Find where the given text appears and provide that cell's center as (x, y) coordinate. 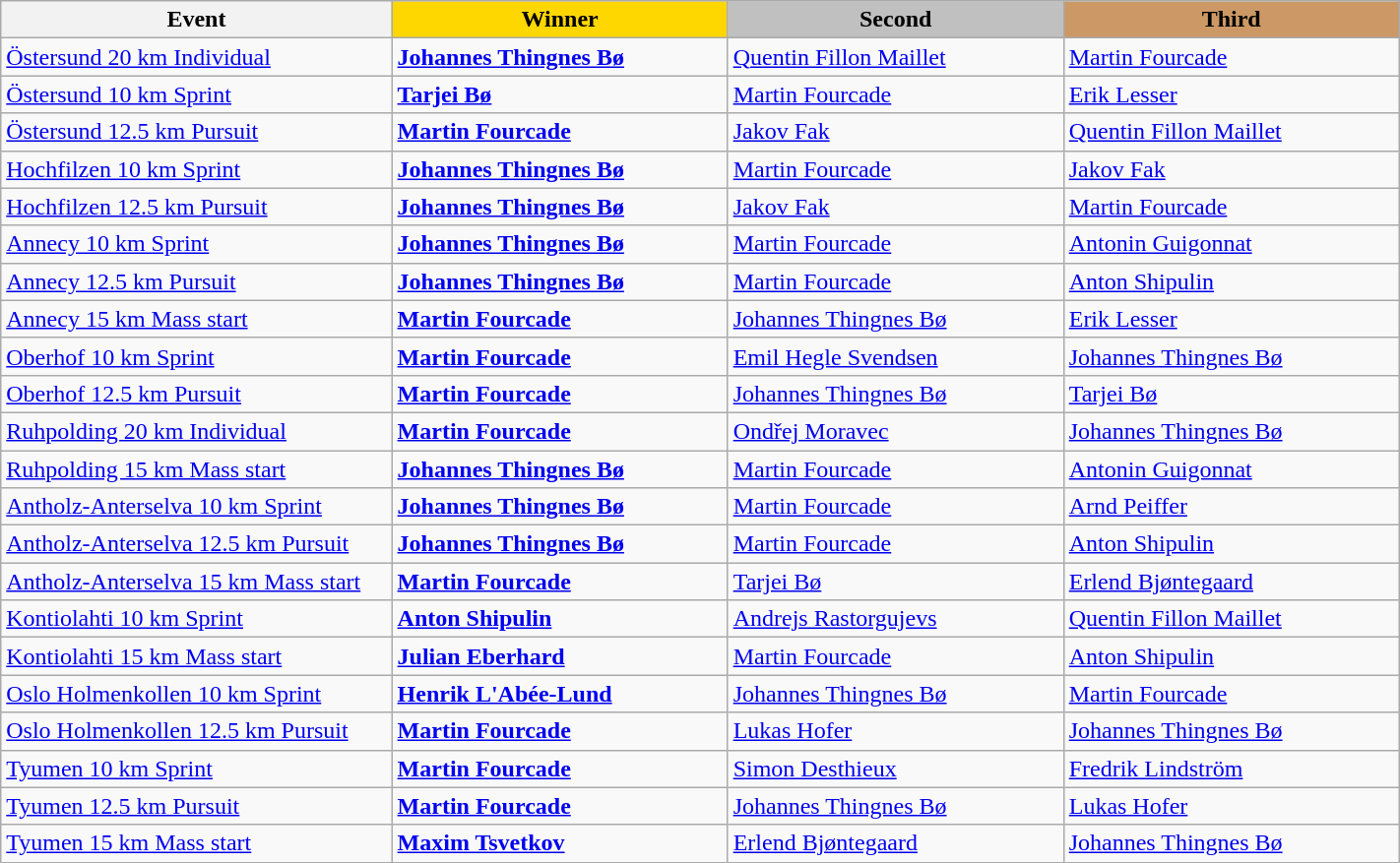
Ruhpolding 20 km Individual (197, 431)
Kontiolahti 10 km Sprint (197, 619)
Hochfilzen 10 km Sprint (197, 169)
Fredrik Lindström (1231, 769)
Kontiolahti 15 km Mass start (197, 656)
Julian Eberhard (559, 656)
Annecy 15 km Mass start (197, 319)
Östersund 20 km Individual (197, 57)
Andrejs Rastorgujevs (896, 619)
Ruhpolding 15 km Mass start (197, 469)
Annecy 10 km Sprint (197, 244)
Second (896, 20)
Third (1231, 20)
Oslo Holmenkollen 10 km Sprint (197, 694)
Antholz-Anterselva 12.5 km Pursuit (197, 544)
Oberhof 12.5 km Pursuit (197, 394)
Tyumen 15 km Mass start (197, 843)
Winner (559, 20)
Emil Hegle Svendsen (896, 356)
Östersund 10 km Sprint (197, 94)
Event (197, 20)
Antholz-Anterselva 10 km Sprint (197, 507)
Maxim Tsvetkov (559, 843)
Annecy 12.5 km Pursuit (197, 281)
Östersund 12.5 km Pursuit (197, 132)
Simon Desthieux (896, 769)
Oslo Holmenkollen 12.5 km Pursuit (197, 731)
Tyumen 10 km Sprint (197, 769)
Ondřej Moravec (896, 431)
Tyumen 12.5 km Pursuit (197, 806)
Antholz-Anterselva 15 km Mass start (197, 582)
Oberhof 10 km Sprint (197, 356)
Hochfilzen 12.5 km Pursuit (197, 207)
Henrik L'Abée-Lund (559, 694)
Arnd Peiffer (1231, 507)
